Search for the cell housing the specified text and yield its [x, y] center coordinate. 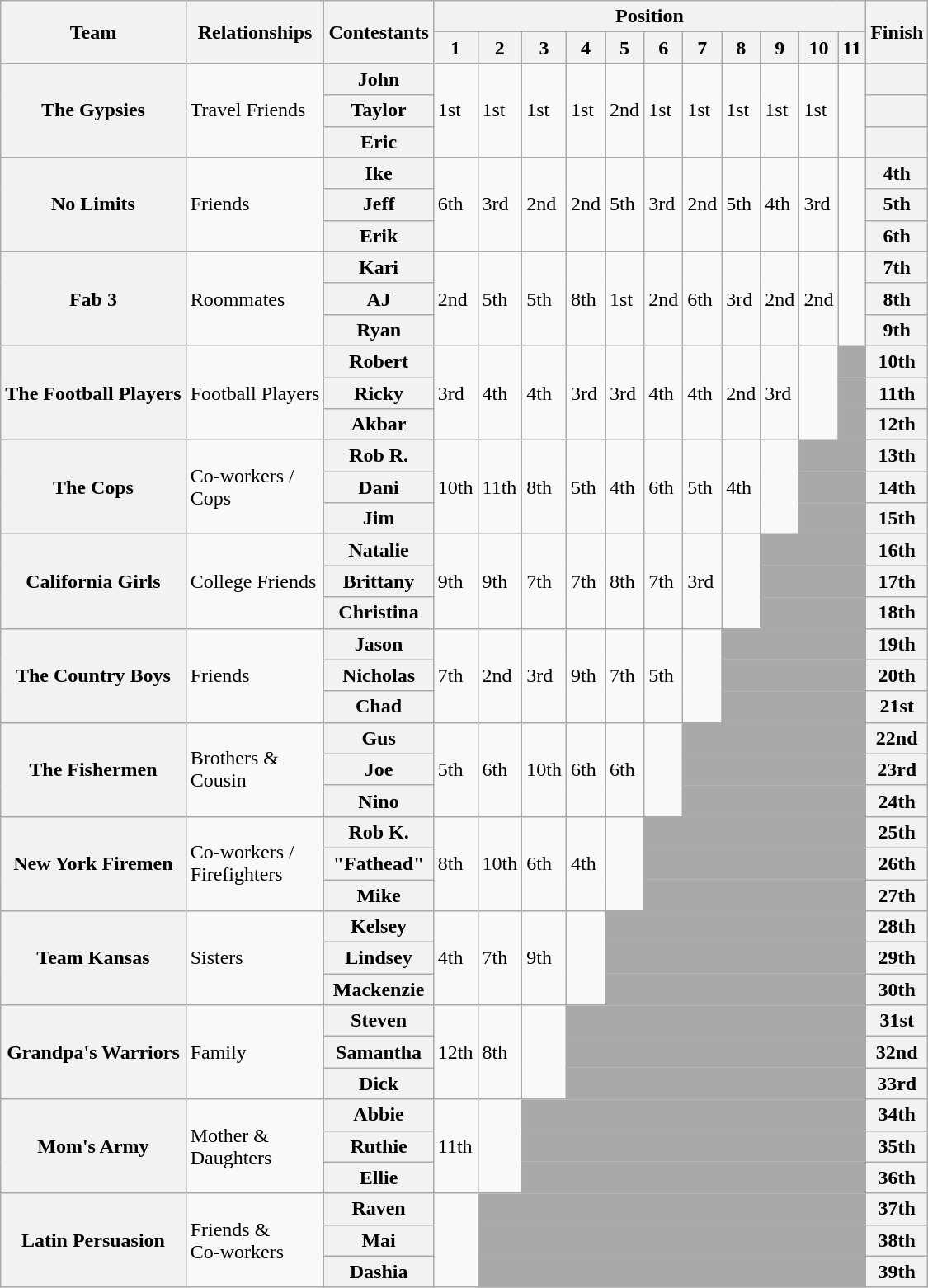
John [379, 79]
AJ [379, 298]
15th [897, 519]
Roommates [255, 298]
36th [897, 1178]
Christina [379, 613]
Gus [379, 738]
Nino [379, 801]
38th [897, 1240]
Mom's Army [93, 1146]
Sisters [255, 958]
California Girls [93, 581]
Dashia [379, 1272]
Contestants [379, 32]
6 [663, 48]
Mike [379, 895]
Football Players [255, 393]
1 [455, 48]
Relationships [255, 32]
23rd [897, 769]
Steven [379, 1021]
Dick [379, 1084]
New York Firemen [93, 863]
Kari [379, 267]
35th [897, 1146]
Kelsey [379, 927]
Fab 3 [93, 298]
The Cops [93, 487]
Robert [379, 361]
College Friends [255, 581]
3 [544, 48]
25th [897, 832]
Jim [379, 519]
22nd [897, 738]
28th [897, 927]
16th [897, 550]
27th [897, 895]
The Football Players [93, 393]
Samantha [379, 1052]
Jeff [379, 204]
Nicholas [379, 675]
Friends &Co-workers [255, 1240]
Dani [379, 487]
Joe [379, 769]
The Country Boys [93, 675]
11 [852, 48]
21st [897, 707]
34th [897, 1115]
Ruthie [379, 1146]
Akbar [379, 425]
Latin Persuasion [93, 1240]
Taylor [379, 110]
Team Kansas [93, 958]
7 [703, 48]
The Gypsies [93, 110]
Natalie [379, 550]
33rd [897, 1084]
14th [897, 487]
Raven [379, 1209]
Rob R. [379, 456]
Abbie [379, 1115]
24th [897, 801]
Brothers &Cousin [255, 769]
37th [897, 1209]
Grandpa's Warriors [93, 1052]
30th [897, 990]
Brittany [379, 581]
17th [897, 581]
Eric [379, 142]
Mother &Daughters [255, 1146]
Mai [379, 1240]
Ricky [379, 393]
2 [500, 48]
18th [897, 613]
"Fathead" [379, 863]
10 [818, 48]
5 [625, 48]
Family [255, 1052]
Co-workers /Cops [255, 487]
13th [897, 456]
8 [741, 48]
29th [897, 958]
Chad [379, 707]
4 [586, 48]
32nd [897, 1052]
Ike [379, 173]
Position [649, 16]
Ellie [379, 1178]
31st [897, 1021]
20th [897, 675]
Finish [897, 32]
19th [897, 644]
Co-workers /Firefighters [255, 863]
Mackenzie [379, 990]
26th [897, 863]
The Fishermen [93, 769]
39th [897, 1272]
Rob K. [379, 832]
Lindsey [379, 958]
Ryan [379, 330]
No Limits [93, 204]
Travel Friends [255, 110]
9 [780, 48]
Erik [379, 236]
Team [93, 32]
Jason [379, 644]
